Capture the cell that displays the provided text and extract its [x, y] central coordinate. 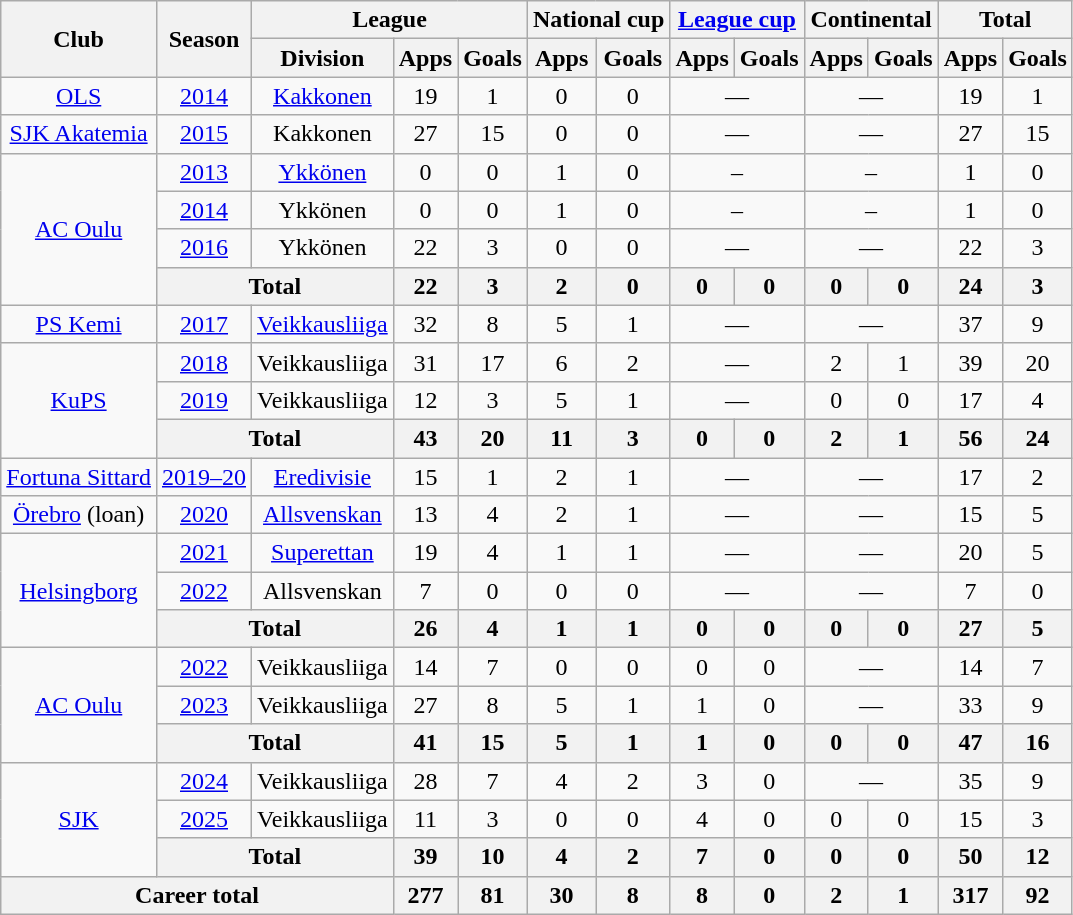
PS Kemi [79, 324]
2015 [204, 134]
2016 [204, 248]
277 [425, 895]
2019 [204, 400]
28 [425, 781]
2013 [204, 172]
Superettan [323, 553]
SJK [79, 819]
56 [970, 438]
2021 [204, 553]
Fortuna Sittard [79, 477]
41 [425, 743]
Club [79, 39]
KuPS [79, 400]
81 [493, 895]
Career total [197, 895]
37 [970, 324]
2019–20 [204, 477]
2018 [204, 362]
National cup [598, 20]
Eredivisie [323, 477]
Helsingborg [79, 591]
43 [425, 438]
16 [1038, 743]
2024 [204, 781]
Season [204, 39]
SJK Akatemia [79, 134]
2023 [204, 705]
Division [323, 58]
32 [425, 324]
2017 [204, 324]
League [390, 20]
13 [425, 515]
10 [493, 857]
50 [970, 857]
31 [425, 362]
Continental [871, 20]
92 [1038, 895]
Örebro (loan) [79, 515]
30 [561, 895]
2025 [204, 819]
6 [561, 362]
35 [970, 781]
317 [970, 895]
OLS [79, 96]
26 [425, 629]
33 [970, 705]
47 [970, 743]
2020 [204, 515]
League cup [737, 20]
